Pinpoint the cell where the given text exists, returning its (x, y) midpoint coordinate. 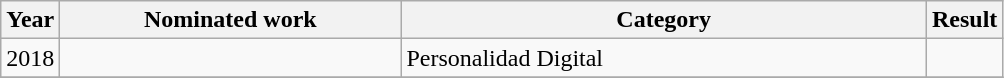
Nominated work (230, 20)
2018 (30, 58)
Year (30, 20)
Result (964, 20)
Personalidad Digital (664, 58)
Category (664, 20)
